Locate the cell with the specified text and output its (x, y) center coordinate. 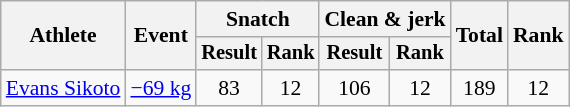
189 (480, 88)
Event (160, 36)
106 (354, 88)
83 (229, 88)
Clean & jerk (384, 19)
Evans Sikoto (64, 88)
−69 kg (160, 88)
Snatch (258, 19)
Athlete (64, 36)
Total (480, 36)
